Return [x, y] of the center of cell containing provided text 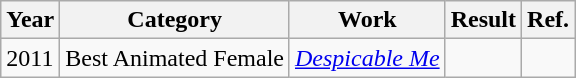
Result [483, 20]
Best Animated Female [175, 58]
Ref. [548, 20]
Despicable Me [367, 58]
Work [367, 20]
2011 [30, 58]
Category [175, 20]
Year [30, 20]
